For the text-containing cell, return its midpoint in [X, Y] coordinate format. 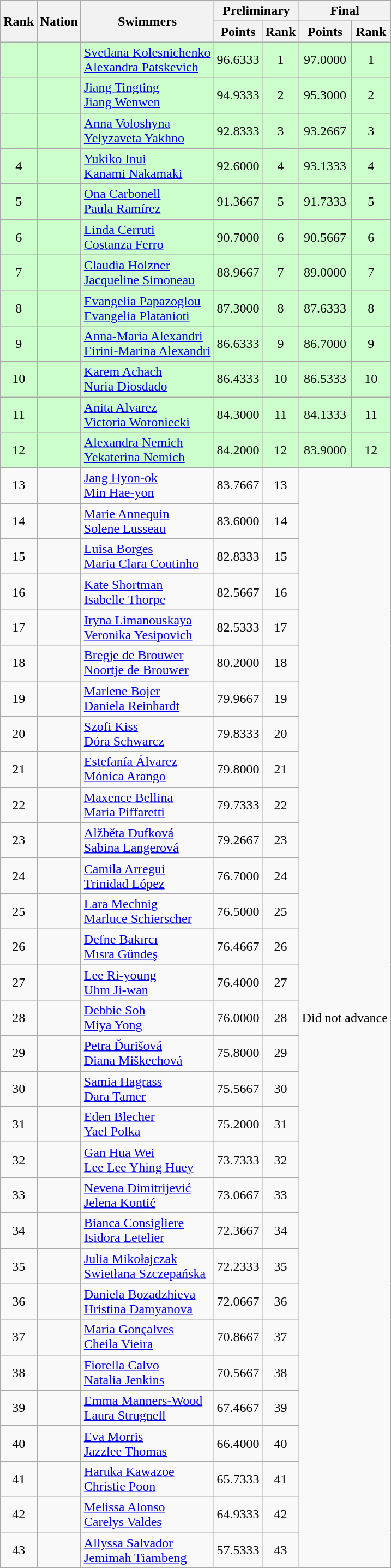
Nation [59, 21]
91.3667 [238, 202]
93.2667 [325, 131]
Marlene BojerDaniela Reinhardt [147, 698]
84.2000 [238, 450]
Alžběta DufkováSabina Langerová [147, 840]
Preliminary [256, 11]
75.8000 [238, 1054]
93.1333 [325, 166]
Ona CarbonellPaula Ramírez [147, 202]
Linda CerrutiCostanza Ferro [147, 237]
Marie AnnequinSolene Lusseau [147, 521]
Yukiko InuiKanami Nakamaki [147, 166]
57.5333 [238, 1550]
Emma Manners-WoodLaura Strugnell [147, 1408]
91.7333 [325, 202]
Luisa BorgesMaria Clara Coutinho [147, 556]
Bregje de BrouwerNoortje de Brouwer [147, 663]
82.5333 [238, 627]
82.5667 [238, 592]
Petra ĎurišováDiana Miškechová [147, 1054]
95.3000 [325, 95]
84.3000 [238, 414]
76.0000 [238, 1018]
83.6000 [238, 521]
Claudia HolznerJacqueline Simoneau [147, 273]
76.7000 [238, 876]
Maria GonçalvesCheila Vieira [147, 1337]
Estefanía ÁlvarezMónica Arango [147, 769]
Allyssa SalvadorJemimah Tiambeng [147, 1550]
67.4667 [238, 1408]
70.5667 [238, 1372]
Did not advance [345, 1018]
Daniela BozadzhievaHristina Damyanova [147, 1301]
Lara MechnigMarluce Schierscher [147, 911]
76.4000 [238, 982]
86.6333 [238, 344]
Gan Hua WeiLee Lee Yhing Huey [147, 1160]
72.3667 [238, 1230]
82.8333 [238, 556]
Melissa AlonsoCarelys Valdes [147, 1514]
Julia MikołajczakSwietłana Szczepańska [147, 1266]
Evangelia PapazoglouEvangelia Platanioti [147, 308]
Lee Ri-youngUhm Ji-wan [147, 982]
Haruka KawazoeChristie Poon [147, 1479]
Final [345, 11]
83.7667 [238, 485]
Alexandra NemichYekaterina Nemich [147, 450]
Camila ArreguiTrinidad López [147, 876]
Jiang TingtingJiang Wenwen [147, 95]
84.1333 [325, 414]
Iryna LimanouskayaVeronika Yesipovich [147, 627]
92.6000 [238, 166]
Swimmers [147, 21]
Svetlana KolesnichenkoAlexandra Patskevich [147, 60]
87.6333 [325, 308]
75.5667 [238, 1089]
76.5000 [238, 911]
86.4333 [238, 379]
97.0000 [325, 60]
88.9667 [238, 273]
72.2333 [238, 1266]
Anna VoloshynaYelyzaveta Yakhno [147, 131]
66.4000 [238, 1443]
Anna-Maria AlexandriEirini-Marina Alexandri [147, 344]
Maxence BellinaMaria Piffaretti [147, 805]
Samia HagrassDara Tamer [147, 1089]
Debbie SohMiya Yong [147, 1018]
92.8333 [238, 131]
Bianca ConsigliereIsidora Letelier [147, 1230]
96.6333 [238, 60]
73.7333 [238, 1160]
86.5333 [325, 379]
94.9333 [238, 95]
79.7333 [238, 805]
Eva MorrisJazzlee Thomas [147, 1443]
Eden BlecherYael Polka [147, 1125]
80.2000 [238, 663]
86.7000 [325, 344]
Anita AlvarezVictoria Woroniecki [147, 414]
Defne BakırcıMısra Gündeş [147, 947]
Fiorella CalvoNatalia Jenkins [147, 1372]
Jang Hyon-okMin Hae-yon [147, 485]
79.2667 [238, 840]
65.7333 [238, 1479]
Karem AchachNuria Diosdado [147, 379]
Kate ShortmanIsabelle Thorpe [147, 592]
90.7000 [238, 237]
76.4667 [238, 947]
89.0000 [325, 273]
73.0667 [238, 1195]
87.3000 [238, 308]
79.8000 [238, 769]
64.9333 [238, 1514]
70.8667 [238, 1337]
Szofi KissDóra Schwarcz [147, 734]
72.0667 [238, 1301]
Nevena DimitrijevićJelena Kontić [147, 1195]
75.2000 [238, 1125]
79.9667 [238, 698]
79.8333 [238, 734]
90.5667 [325, 237]
83.9000 [325, 450]
